Detect which cell encompasses the target text, then output its [X, Y] center coordinate. 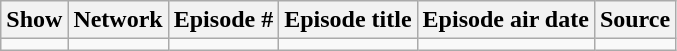
Episode title [348, 20]
Network [118, 20]
Episode air date [506, 20]
Show [34, 20]
Source [634, 20]
Episode # [223, 20]
